Extract the (X, Y) coordinate from the center of the cell holding the provided text.  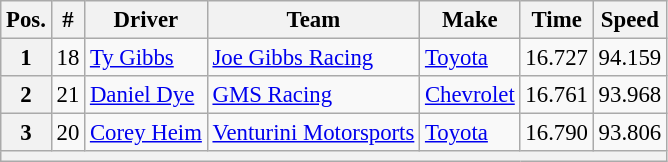
Time (556, 20)
GMS Racing (313, 95)
16.761 (556, 95)
Chevrolet (470, 95)
Corey Heim (146, 133)
Ty Gibbs (146, 58)
1 (26, 58)
Venturini Motorsports (313, 133)
94.159 (630, 58)
Pos. (26, 20)
Speed (630, 20)
3 (26, 133)
# (68, 20)
Driver (146, 20)
16.727 (556, 58)
Daniel Dye (146, 95)
Joe Gibbs Racing (313, 58)
Make (470, 20)
21 (68, 95)
93.806 (630, 133)
16.790 (556, 133)
20 (68, 133)
93.968 (630, 95)
18 (68, 58)
Team (313, 20)
2 (26, 95)
